Capture the cell that displays the provided text and extract its (X, Y) central coordinate. 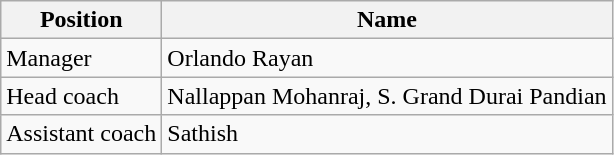
Orlando Rayan (387, 58)
Assistant coach (82, 134)
Head coach (82, 96)
Name (387, 20)
Manager (82, 58)
Nallappan Mohanraj, S. Grand Durai Pandian (387, 96)
Position (82, 20)
Sathish (387, 134)
